Locate the cell with the specified text and output its [x, y] center coordinate. 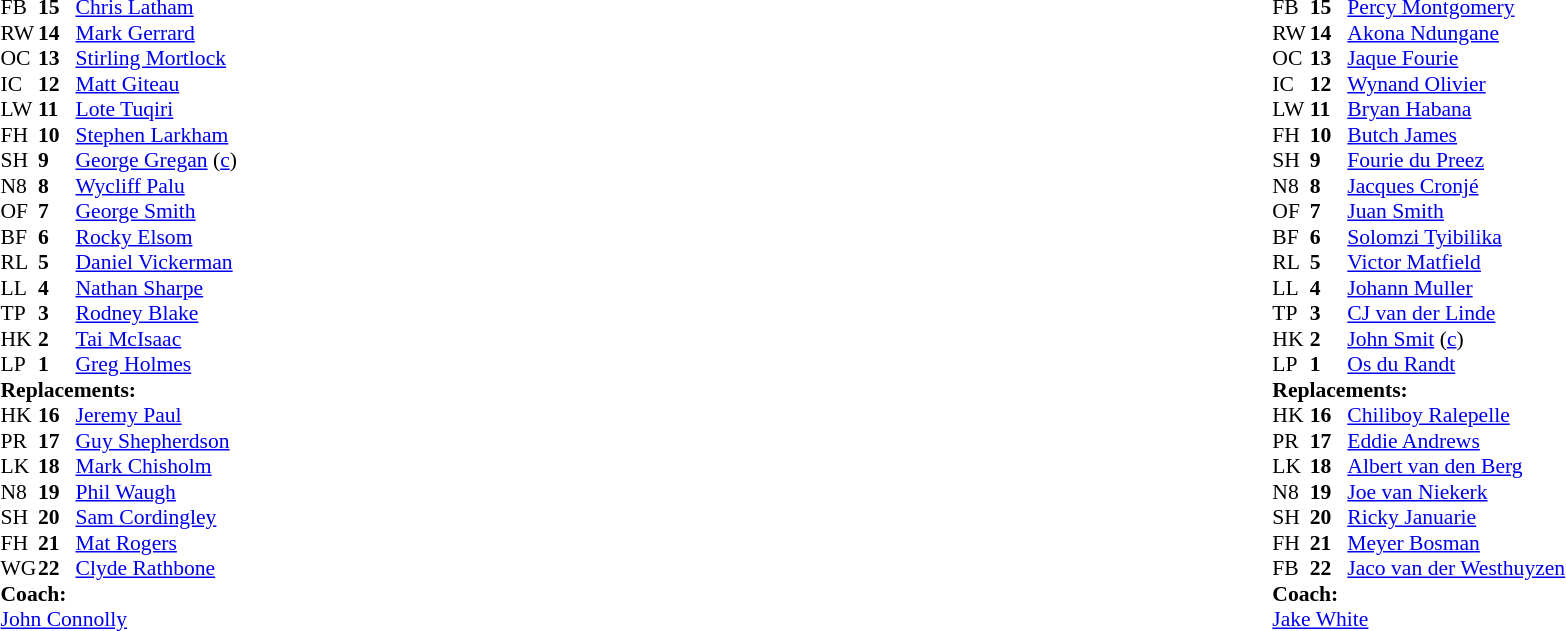
Guy Shepherdson [156, 441]
Tai McIsaac [156, 339]
Rocky Elsom [156, 237]
Meyer Bosman [1456, 543]
George Gregan (c) [156, 161]
Jaco van der Westhuyzen [1456, 569]
WG [19, 569]
Akona Ndungane [1456, 33]
Stirling Mortlock [156, 59]
George Smith [156, 211]
Chiliboy Ralepelle [1456, 415]
Greg Holmes [156, 365]
Wynand Olivier [1456, 84]
Fourie du Preez [1456, 161]
Solomzi Tyibilika [1456, 237]
Matt Giteau [156, 84]
Bryan Habana [1456, 109]
Victor Matfield [1456, 263]
Jaque Fourie [1456, 59]
Clyde Rathbone [156, 569]
Juan Smith [1456, 211]
Stephen Larkham [156, 135]
FB [1291, 569]
Phil Waugh [156, 492]
Sam Cordingley [156, 517]
Jeremy Paul [156, 415]
Mat Rogers [156, 543]
Jacques Cronjé [1456, 186]
Butch James [1456, 135]
Nathan Sharpe [156, 288]
Daniel Vickerman [156, 263]
Joe van Niekerk [1456, 492]
CJ van der Linde [1456, 313]
Eddie Andrews [1456, 441]
Rodney Blake [156, 313]
John Smit (c) [1456, 339]
Os du Randt [1456, 365]
Lote Tuqiri [156, 109]
Wycliff Palu [156, 186]
Albert van den Berg [1456, 467]
Mark Gerrard [156, 33]
Mark Chisholm [156, 467]
Johann Muller [1456, 288]
Ricky Januarie [1456, 517]
